Return [X, Y] of the center of cell containing provided text 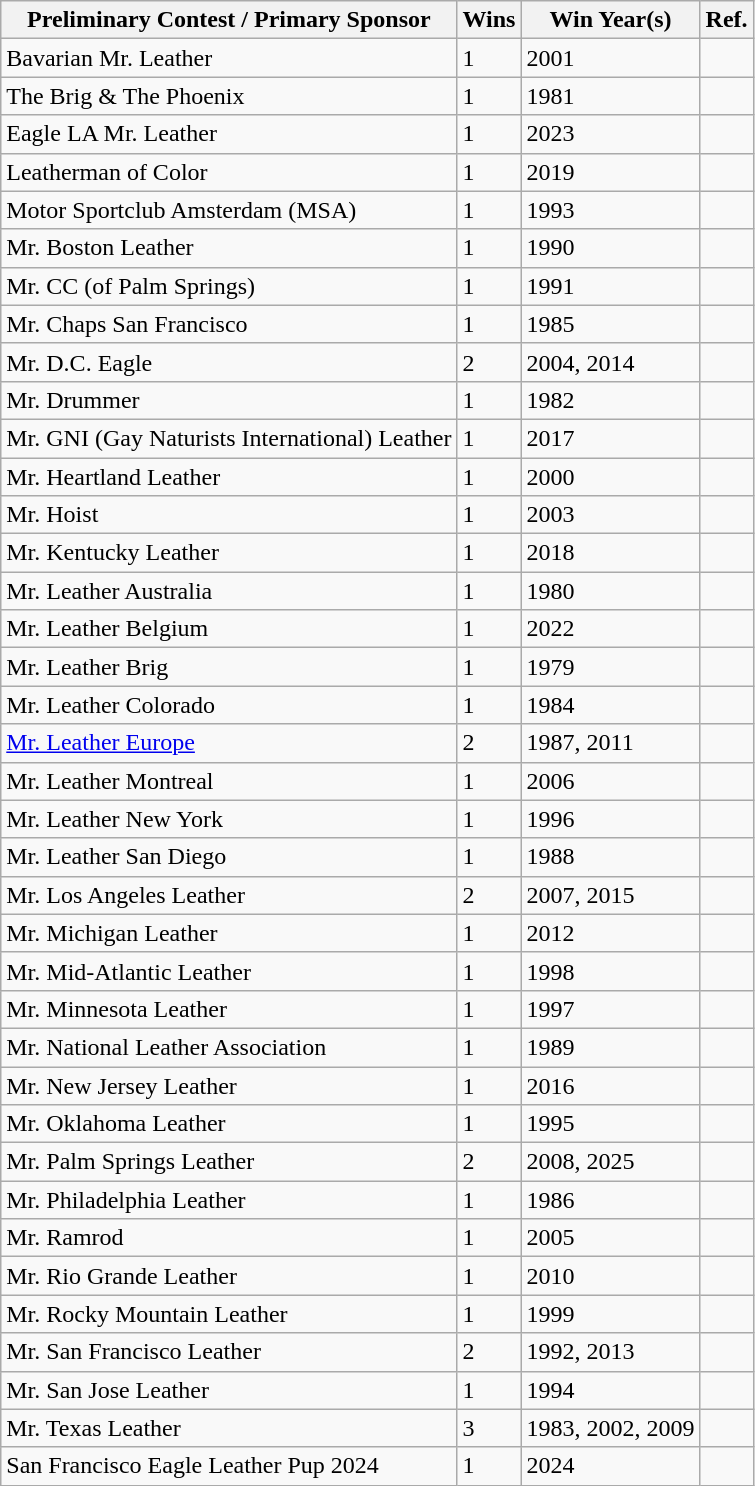
2018 [610, 553]
1980 [610, 591]
Mr. Mid-Atlantic Leather [229, 971]
Mr. Heartland Leather [229, 477]
San Francisco Eagle Leather Pup 2024 [229, 1466]
2001 [610, 58]
Mr. San Francisco Leather [229, 1352]
2024 [610, 1466]
2007, 2015 [610, 895]
2008, 2025 [610, 1162]
Mr. Leather Australia [229, 591]
Mr. Boston Leather [229, 248]
2019 [610, 172]
Mr. Oklahoma Leather [229, 1124]
2022 [610, 629]
1990 [610, 248]
1997 [610, 1009]
Motor Sportclub Amsterdam (MSA) [229, 210]
1979 [610, 667]
1991 [610, 286]
Mr. Leather Colorado [229, 705]
Mr. New Jersey Leather [229, 1085]
Mr. Kentucky Leather [229, 553]
1988 [610, 857]
1989 [610, 1047]
Leatherman of Color [229, 172]
2006 [610, 781]
Mr. Chaps San Francisco [229, 324]
Mr. Leather Europe [229, 743]
2000 [610, 477]
2017 [610, 438]
Mr. Leather Belgium [229, 629]
Mr. Palm Springs Leather [229, 1162]
2023 [610, 134]
1983, 2002, 2009 [610, 1428]
Mr. National Leather Association [229, 1047]
2016 [610, 1085]
1992, 2013 [610, 1352]
1993 [610, 210]
Mr. Hoist [229, 515]
Mr. CC (of Palm Springs) [229, 286]
Mr. Texas Leather [229, 1428]
Mr. Drummer [229, 400]
Mr. Michigan Leather [229, 933]
1982 [610, 400]
1987, 2011 [610, 743]
Mr. Minnesota Leather [229, 1009]
1998 [610, 971]
Mr. Leather San Diego [229, 857]
Mr. Philadelphia Leather [229, 1200]
1995 [610, 1124]
The Brig & The Phoenix [229, 96]
Wins [489, 20]
1996 [610, 819]
Mr. San Jose Leather [229, 1390]
Eagle LA Mr. Leather [229, 134]
Win Year(s) [610, 20]
1985 [610, 324]
2005 [610, 1238]
Mr. Leather Brig [229, 667]
1981 [610, 96]
1994 [610, 1390]
Mr. Los Angeles Leather [229, 895]
Bavarian Mr. Leather [229, 58]
Mr. Rocky Mountain Leather [229, 1314]
2012 [610, 933]
Mr. Rio Grande Leather [229, 1276]
Ref. [726, 20]
1984 [610, 705]
Mr. GNI (Gay Naturists International) Leather [229, 438]
3 [489, 1428]
2010 [610, 1276]
Mr. D.C. Eagle [229, 362]
Preliminary Contest / Primary Sponsor [229, 20]
2004, 2014 [610, 362]
1986 [610, 1200]
2003 [610, 515]
Mr. Leather Montreal [229, 781]
Mr. Ramrod [229, 1238]
1999 [610, 1314]
Mr. Leather New York [229, 819]
